Find where the given text appears and provide that cell's center as [x, y] coordinate. 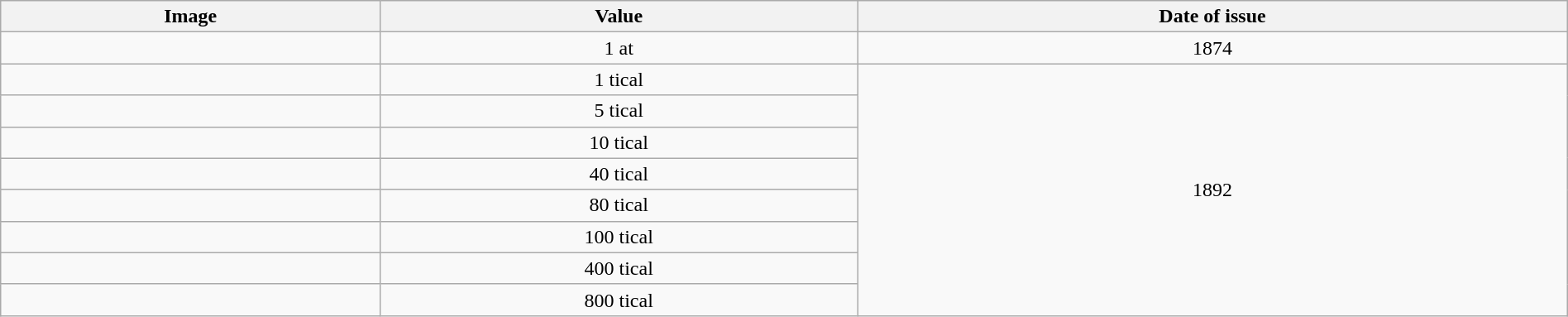
10 tical [619, 142]
80 tical [619, 205]
Image [190, 17]
400 tical [619, 268]
Date of issue [1212, 17]
5 tical [619, 111]
1874 [1212, 48]
1892 [1212, 190]
1 tical [619, 79]
Value [619, 17]
100 tical [619, 237]
40 tical [619, 174]
800 tical [619, 300]
1 at [619, 48]
